Detect which cell encompasses the target text, then output its [X, Y] center coordinate. 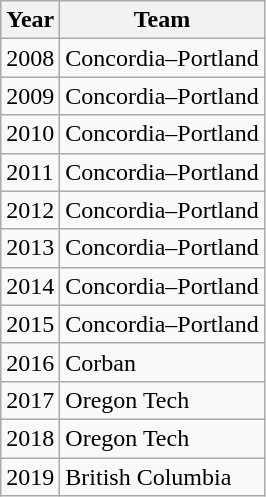
2011 [30, 172]
Corban [162, 362]
2015 [30, 324]
2013 [30, 248]
2010 [30, 134]
Year [30, 20]
Team [162, 20]
2017 [30, 400]
2008 [30, 58]
2012 [30, 210]
2009 [30, 96]
2019 [30, 477]
2018 [30, 438]
2014 [30, 286]
British Columbia [162, 477]
2016 [30, 362]
